Output the [x, y] coordinate of the center of the cell containing the given text.  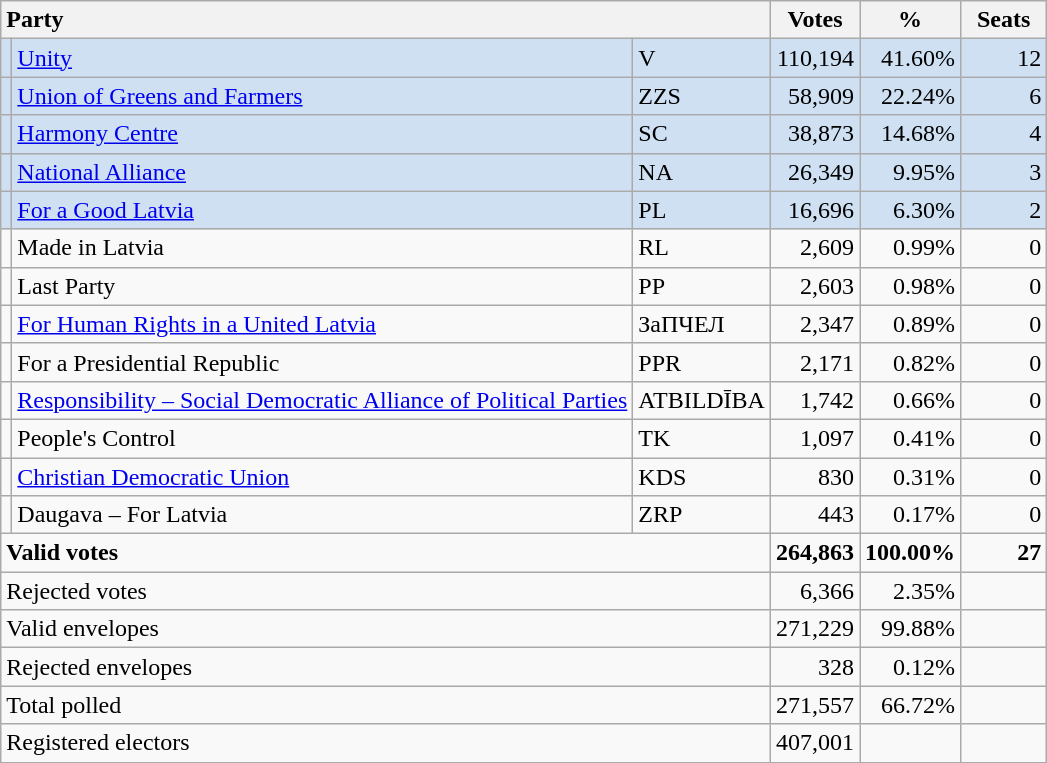
For Human Rights in a United Latvia [322, 324]
0.99% [910, 248]
99.88% [910, 629]
2 [1004, 210]
SC [702, 134]
2,171 [814, 362]
Unity [322, 58]
0.98% [910, 286]
2,347 [814, 324]
ZRP [702, 515]
PL [702, 210]
0.89% [910, 324]
1,742 [814, 400]
328 [814, 667]
443 [814, 515]
PP [702, 286]
3 [1004, 172]
Total polled [386, 705]
6 [1004, 96]
9.95% [910, 172]
Registered electors [386, 743]
People's Control [322, 438]
271,229 [814, 629]
KDS [702, 477]
12 [1004, 58]
2,609 [814, 248]
Christian Democratic Union [322, 477]
0.82% [910, 362]
National Alliance [322, 172]
6.30% [910, 210]
Last Party [322, 286]
0.41% [910, 438]
22.24% [910, 96]
830 [814, 477]
0.31% [910, 477]
110,194 [814, 58]
58,909 [814, 96]
264,863 [814, 553]
Seats [1004, 20]
Harmony Centre [322, 134]
407,001 [814, 743]
4 [1004, 134]
16,696 [814, 210]
ЗаПЧЕЛ [702, 324]
TK [702, 438]
V [702, 58]
Union of Greens and Farmers [322, 96]
2,603 [814, 286]
Party [386, 20]
66.72% [910, 705]
271,557 [814, 705]
0.66% [910, 400]
2.35% [910, 591]
41.60% [910, 58]
6,366 [814, 591]
Responsibility – Social Democratic Alliance of Political Parties [322, 400]
Valid envelopes [386, 629]
PPR [702, 362]
NA [702, 172]
For a Presidential Republic [322, 362]
RL [702, 248]
38,873 [814, 134]
For a Good Latvia [322, 210]
Valid votes [386, 553]
14.68% [910, 134]
Rejected envelopes [386, 667]
ATBILDĪBA [702, 400]
Rejected votes [386, 591]
Daugava – For Latvia [322, 515]
Votes [814, 20]
ZZS [702, 96]
1,097 [814, 438]
26,349 [814, 172]
27 [1004, 553]
100.00% [910, 553]
0.12% [910, 667]
Made in Latvia [322, 248]
% [910, 20]
0.17% [910, 515]
